Extract the (X, Y) coordinate from the center of the cell holding the provided text.  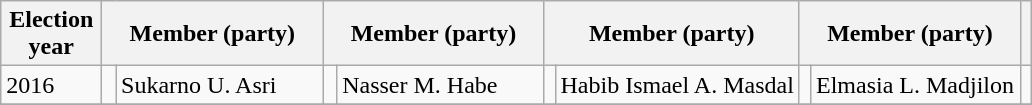
Nasser M. Habe (440, 85)
Habib Ismael A. Masdal (677, 85)
Electionyear (52, 34)
Sukarno U. Asri (220, 85)
Elmasia L. Madjilon (915, 85)
2016 (52, 85)
